Identify which cell holds the provided text, then report its [x, y] central coordinate. 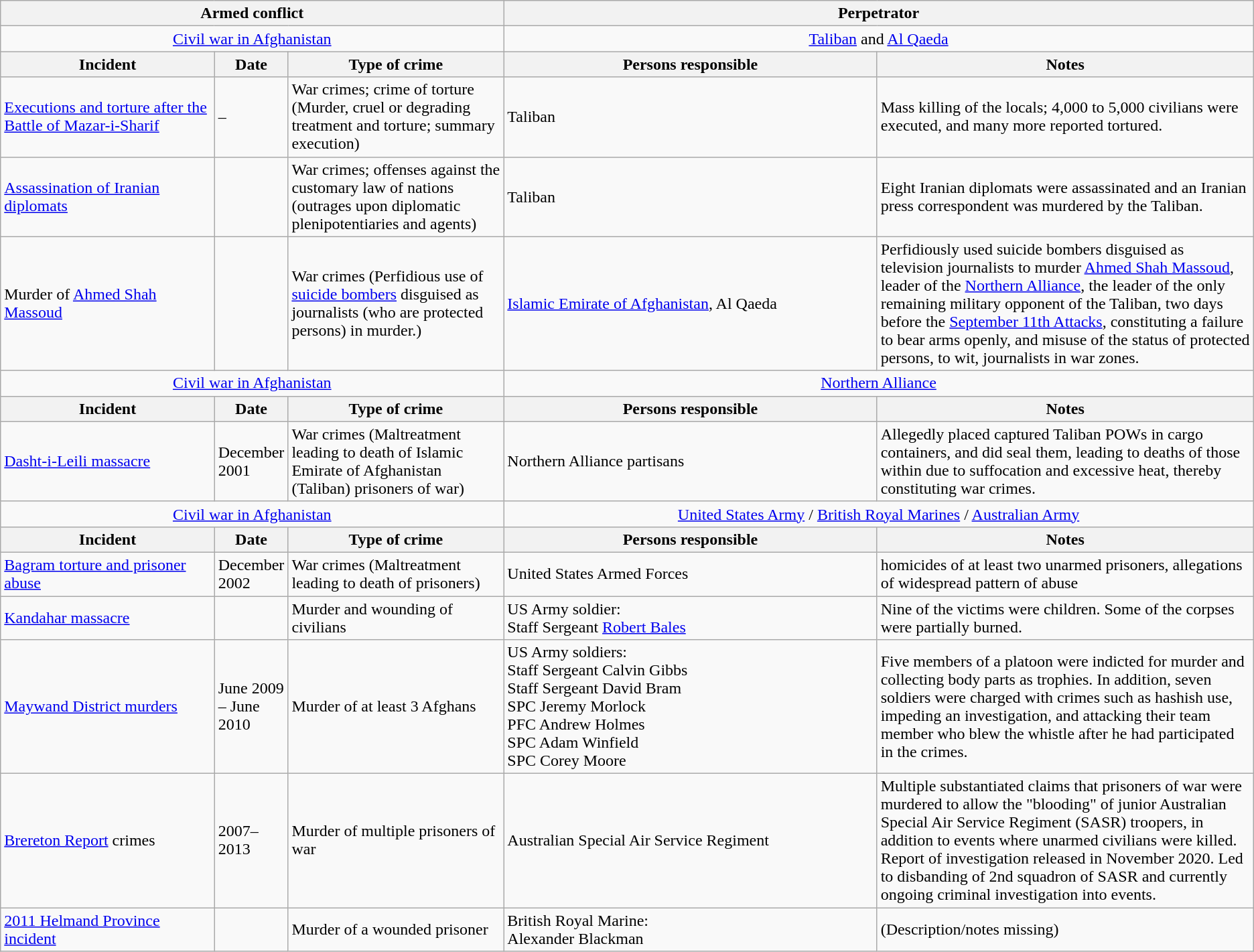
Australian Special Air Service Regiment [690, 841]
Murder of multiple prisoners of war [396, 841]
Northern Alliance [879, 383]
Mass killing of the locals; 4,000 to 5,000 civilians were executed, and many more reported tortured. [1065, 117]
December 2002 [251, 573]
US Army soldiers:Staff Sergeant Calvin GibbsStaff Sergeant David BramSPC Jeremy MorlockPFC Andrew HolmesSPC Adam WinfieldSPC Corey Moore [690, 707]
War crimes (Maltreatment leading to death of prisoners) [396, 573]
War crimes (Perfidious use of suicide bombers disguised as journalists (who are protected persons) in murder.) [396, 303]
Armed conflict [252, 13]
Perpetrator [879, 13]
Dasht-i-Leili massacre [107, 461]
Brereton Report crimes [107, 841]
Islamic Emirate of Afghanistan, Al Qaeda [690, 303]
Taliban and Al Qaeda [879, 39]
Murder and wounding of civilians [396, 618]
2007–2013 [251, 841]
Executions and torture after the Battle of Mazar-i-Sharif [107, 117]
(Description/notes missing) [1065, 930]
War crimes (Maltreatment leading to death of Islamic Emirate of Afghanistan (Taliban) prisoners of war) [396, 461]
United States Army / British Royal Marines / Australian Army [879, 514]
Kandahar massacre [107, 618]
Eight Iranian diplomats were assassinated and an Iranian press correspondent was murdered by the Taliban. [1065, 197]
British Royal Marine:Alexander Blackman [690, 930]
Murder of at least 3 Afghans [396, 707]
December 2001 [251, 461]
Murder of Ahmed Shah Massoud [107, 303]
War crimes; offenses against the customary law of nations (outrages upon diplomatic plenipotentiaries and agents) [396, 197]
June 2009 – June 2010 [251, 707]
homicides of at least two unarmed prisoners, allegations of widespread pattern of abuse [1065, 573]
Murder of a wounded prisoner [396, 930]
United States Armed Forces [690, 573]
Nine of the victims were children. Some of the corpses were partially burned. [1065, 618]
– [251, 117]
Assassination of Iranian diplomats [107, 197]
US Army soldier:Staff Sergeant Robert Bales [690, 618]
Maywand District murders [107, 707]
2011 Helmand Province incident [107, 930]
Northern Alliance partisans [690, 461]
War crimes; crime of torture (Murder, cruel or degrading treatment and torture; summary execution) [396, 117]
Bagram torture and prisoner abuse [107, 573]
